Return the [X, Y] coordinate for the center point of the cell that contains the specified text.  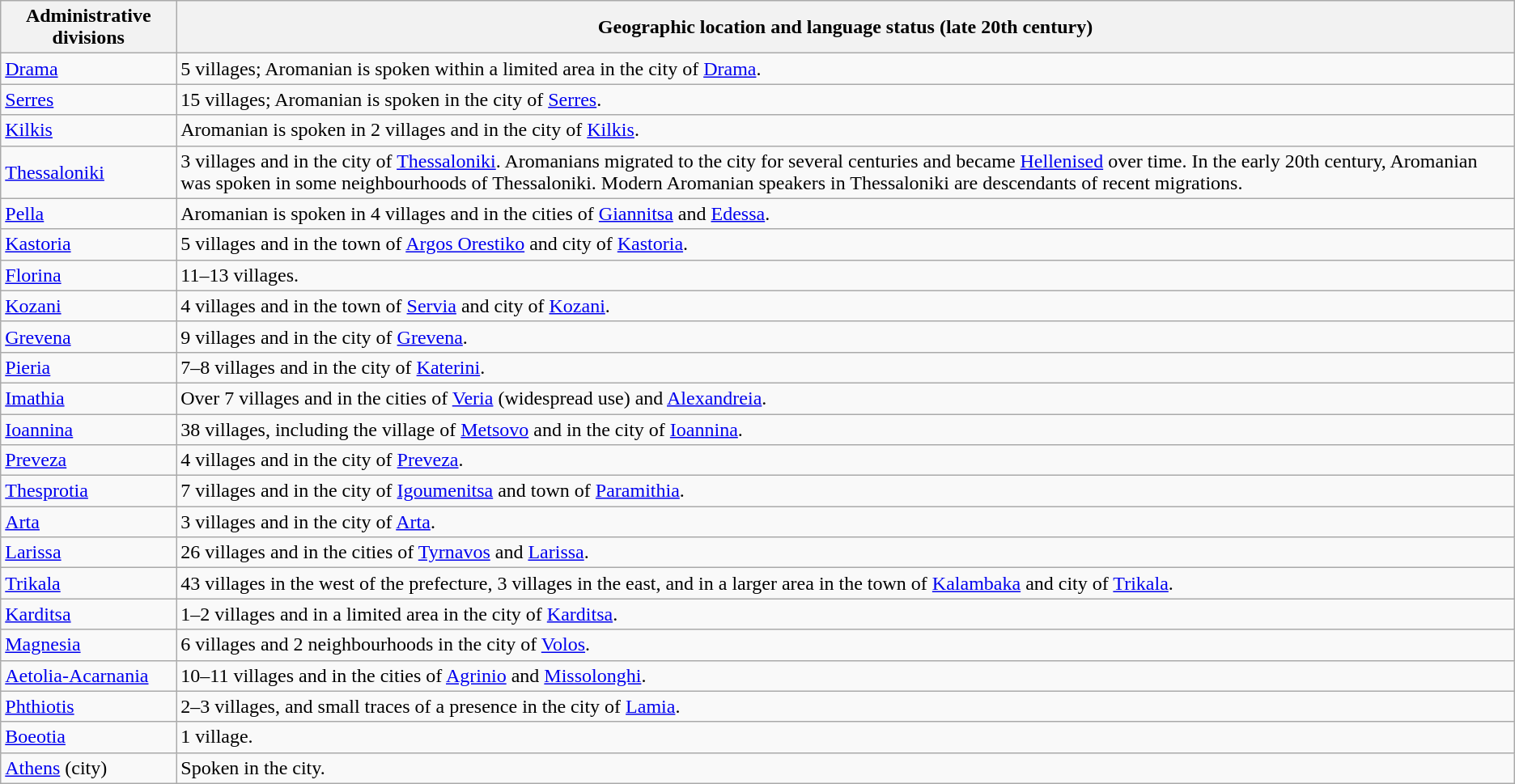
5 villages and in the town of Argos Orestiko and city of Kastoria. [845, 244]
4 villages and in the town of Servia and city of Kozani. [845, 306]
2–3 villages, and small traces of a presence in the city of Lamia. [845, 706]
1–2 villages and in a limited area in the city of Karditsa. [845, 614]
Larissa [89, 553]
Aromanian is spoken in 2 villages and in the city of Kilkis. [845, 130]
15 villages; Aromanian is spoken in the city of Serres. [845, 100]
Aetolia-Acarnania [89, 676]
7–8 villages and in the city of Katerini. [845, 367]
43 villages in the west of the prefecture, 3 villages in the east, and in a larger area in the town of Kalambaka and city of Trikala. [845, 583]
10–11 villages and in the cities of Agrinio and Missolonghi. [845, 676]
9 villages and in the city of Grevena. [845, 337]
Kilkis [89, 130]
Karditsa [89, 614]
Over 7 villages and in the cities of Veria (widespread use) and Alexandreia. [845, 398]
Preveza [89, 460]
Pella [89, 214]
Phthiotis [89, 706]
6 villages and 2 neighbourhoods in the city of Volos. [845, 645]
Imathia [89, 398]
Kastoria [89, 244]
Administrative divisions [89, 28]
Serres [89, 100]
Trikala [89, 583]
Boeotia [89, 737]
38 villages, including the village of Metsovo and in the city of Ioannina. [845, 430]
Athens (city) [89, 768]
Thessaloniki [89, 172]
7 villages and in the city of Igoumenitsa and town of Paramithia. [845, 491]
Kozani [89, 306]
Ioannina [89, 430]
5 villages; Aromanian is spoken within a limited area in the city of Drama. [845, 69]
4 villages and in the city of Preveza. [845, 460]
Grevena [89, 337]
1 village. [845, 737]
Drama [89, 69]
Aromanian is spoken in 4 villages and in the cities of Giannitsa and Edessa. [845, 214]
Magnesia [89, 645]
11–13 villages. [845, 275]
Spoken in the city. [845, 768]
26 villages and in the cities of Tyrnavos and Larissa. [845, 553]
Arta [89, 522]
Geographic location and language status (late 20th century) [845, 28]
Pieria [89, 367]
3 villages and in the city of Arta. [845, 522]
Florina [89, 275]
Thesprotia [89, 491]
